Extract the (x, y) coordinate from the center of the cell holding the provided text.  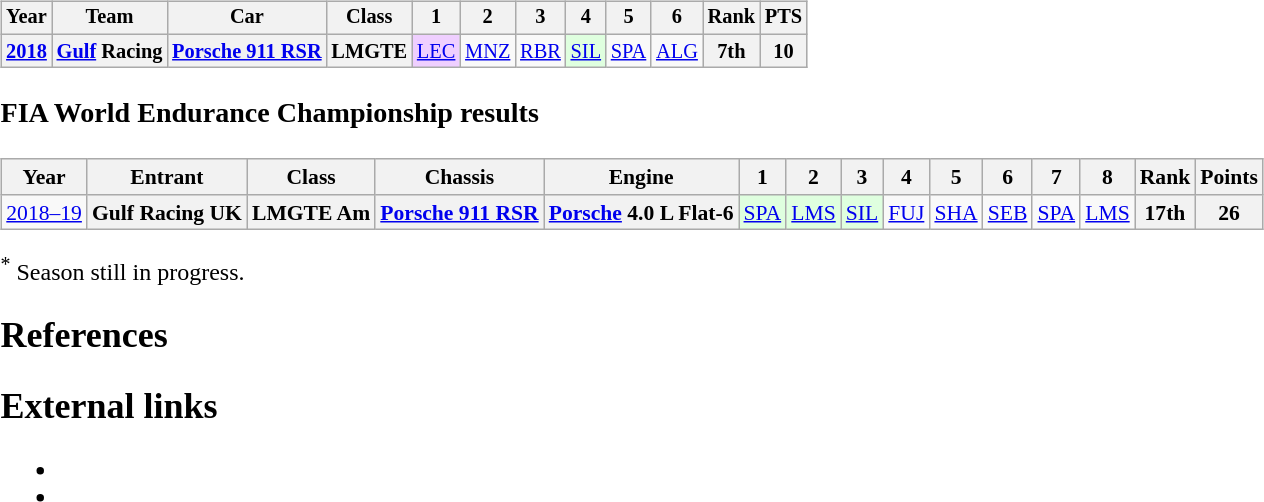
LEC (436, 51)
2018 (26, 51)
7 (1056, 177)
SHA (956, 212)
RBR (540, 51)
8 (1108, 177)
LMGTE (369, 51)
Entrant (167, 177)
ALG (677, 51)
7th (732, 51)
FUJ (906, 212)
Car (246, 18)
Chassis (459, 177)
17th (1166, 212)
Gulf Racing (110, 51)
10 (784, 51)
26 (1229, 212)
LMGTE Am (311, 212)
2018–19 (44, 212)
MNZ (488, 51)
Porsche 4.0 L Flat-6 (642, 212)
Engine (642, 177)
SEB (1008, 212)
Points (1229, 177)
PTS (784, 18)
Team (110, 18)
Gulf Racing UK (167, 212)
